Find where the given text appears and provide that cell's center as [X, Y] coordinate. 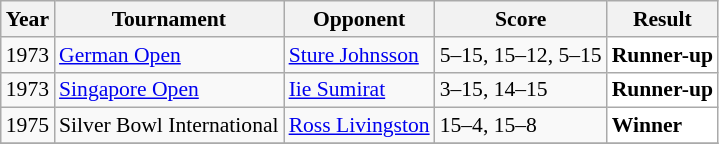
Sture Johnsson [360, 55]
Tournament [169, 19]
Result [662, 19]
Singapore Open [169, 90]
15–4, 15–8 [521, 126]
German Open [169, 55]
Score [521, 19]
Year [28, 19]
Iie Sumirat [360, 90]
3–15, 14–15 [521, 90]
Ross Livingston [360, 126]
Silver Bowl International [169, 126]
Opponent [360, 19]
1975 [28, 126]
Winner [662, 126]
5–15, 15–12, 5–15 [521, 55]
